Search for the cell housing the specified text and yield its (X, Y) center coordinate. 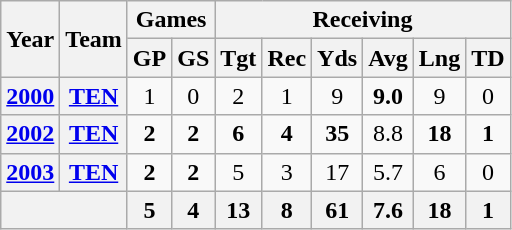
GP (149, 58)
GS (194, 58)
9.0 (388, 96)
13 (238, 210)
8.8 (388, 134)
Tgt (238, 58)
Rec (287, 58)
7.6 (388, 210)
Year (30, 39)
2000 (30, 96)
Receiving (362, 20)
Yds (338, 58)
Team (94, 39)
Avg (388, 58)
2002 (30, 134)
TD (488, 58)
2003 (30, 172)
Games (170, 20)
3 (287, 172)
8 (287, 210)
35 (338, 134)
5.7 (388, 172)
17 (338, 172)
61 (338, 210)
Lng (439, 58)
